Search for the cell housing the specified text and yield its [x, y] center coordinate. 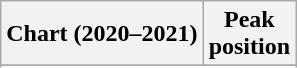
Chart (2020–2021) [102, 34]
Peakposition [249, 34]
